Find where the given text appears and provide that cell's center as (x, y) coordinate. 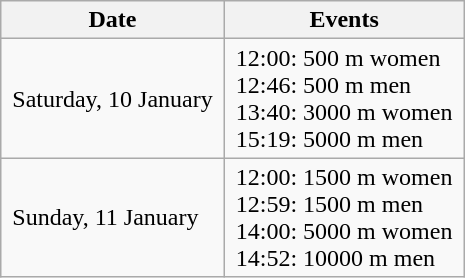
Date (112, 20)
Saturday, 10 January (112, 98)
12:00: 1500 m women 12:59: 1500 m men 14:00: 5000 m women 14:52: 10000 m men (344, 218)
Events (344, 20)
Sunday, 11 January (112, 218)
12:00: 500 m women 12:46: 500 m men 13:40: 3000 m women 15:19: 5000 m men (344, 98)
